Locate the cell with the specified text and output its [X, Y] center coordinate. 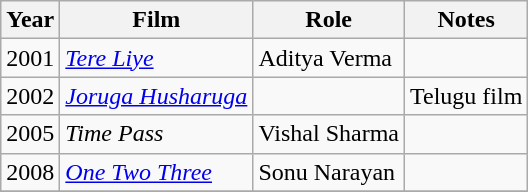
Sonu Narayan [329, 172]
2005 [30, 134]
Role [329, 20]
Vishal Sharma [329, 134]
Telugu film [466, 96]
2002 [30, 96]
Joruga Husharuga [156, 96]
Time Pass [156, 134]
One Two Three [156, 172]
Aditya Verma [329, 58]
Film [156, 20]
2008 [30, 172]
Notes [466, 20]
Year [30, 20]
2001 [30, 58]
Tere Liye [156, 58]
